Find where the given text appears and provide that cell's center as (x, y) coordinate. 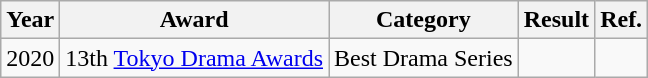
Award (194, 20)
Best Drama Series (424, 58)
Result (556, 20)
2020 (30, 58)
13th Tokyo Drama Awards (194, 58)
Ref. (622, 20)
Category (424, 20)
Year (30, 20)
